Pinpoint the cell where the given text exists, returning its (x, y) midpoint coordinate. 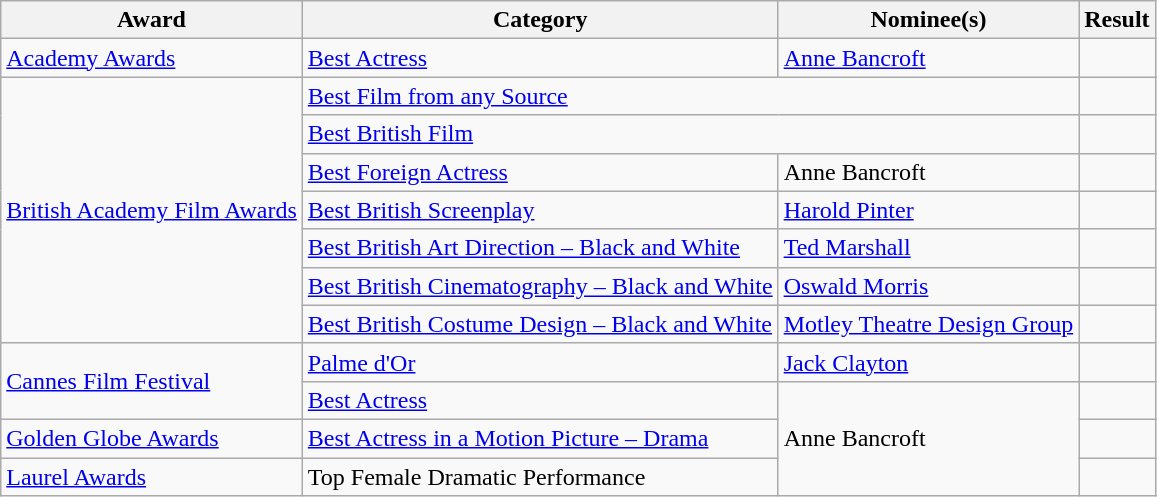
Best Foreign Actress (540, 172)
Laurel Awards (152, 477)
Ted Marshall (928, 248)
Jack Clayton (928, 362)
Palme d'Or (540, 362)
Award (152, 20)
Academy Awards (152, 58)
Best Film from any Source (690, 96)
Best British Film (690, 134)
Category (540, 20)
Top Female Dramatic Performance (540, 477)
Best British Art Direction – Black and White (540, 248)
Harold Pinter (928, 210)
Best Actress in a Motion Picture – Drama (540, 438)
British Academy Film Awards (152, 210)
Motley Theatre Design Group (928, 324)
Cannes Film Festival (152, 381)
Best British Cinematography – Black and White (540, 286)
Best British Costume Design – Black and White (540, 324)
Result (1117, 20)
Best British Screenplay (540, 210)
Nominee(s) (928, 20)
Golden Globe Awards (152, 438)
Oswald Morris (928, 286)
